Output the [X, Y] coordinate of the center of the cell containing the given text.  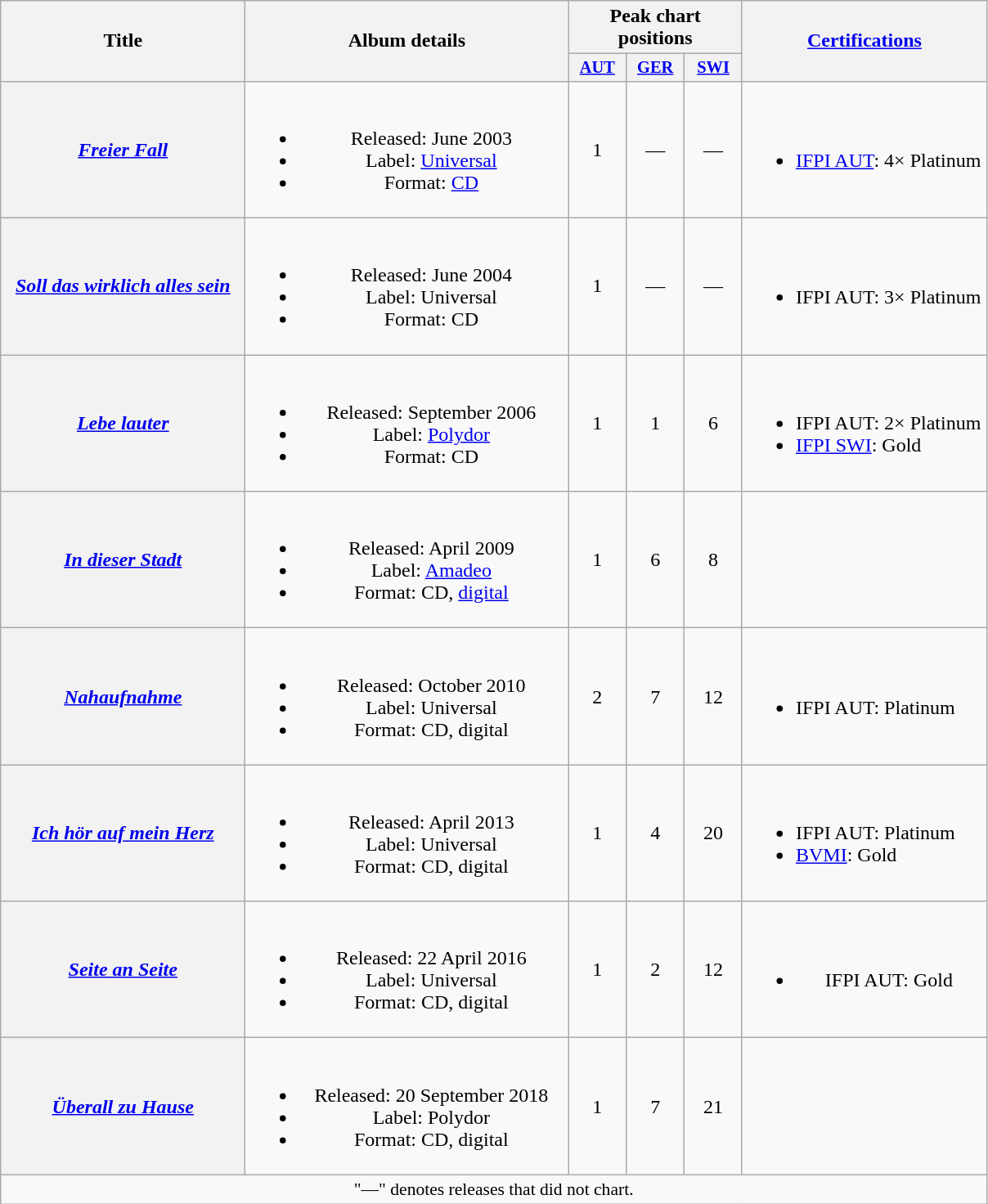
Released: September 2006Label: PolydorFormat: CD [407, 424]
IFPI AUT: 2× PlatinumIFPI SWI: Gold [864, 424]
Album details [407, 41]
IFPI AUT: Platinum [864, 697]
Released: April 2013Label: UniversalFormat: CD, digital [407, 833]
Peak chart positions [656, 28]
GER [656, 68]
SWI [713, 68]
4 [656, 833]
Released: June 2003Label: UniversalFormat: CD [407, 149]
Freier Fall [123, 149]
8 [713, 559]
Nahaufnahme [123, 697]
21 [713, 1106]
IFPI AUT: 4× Platinum [864, 149]
"—" denotes releases that did not chart. [494, 1189]
IFPI AUT: Gold [864, 970]
Released: October 2010Label: UniversalFormat: CD, digital [407, 697]
20 [713, 833]
Soll das wirklich alles sein [123, 286]
Released: 20 September 2018Label: PolydorFormat: CD, digital [407, 1106]
Überall zu Hause [123, 1106]
Title [123, 41]
Ich hör auf mein Herz [123, 833]
In dieser Stadt [123, 559]
AUT [597, 68]
Certifications [864, 41]
Seite an Seite [123, 970]
Released: April 2009Label: AmadeoFormat: CD, digital [407, 559]
Lebe lauter [123, 424]
IFPI AUT: PlatinumBVMI: Gold [864, 833]
Released: 22 April 2016Label: UniversalFormat: CD, digital [407, 970]
Released: June 2004Label: UniversalFormat: CD [407, 286]
IFPI AUT: 3× Platinum [864, 286]
